Return (x, y) of the center of cell containing provided text 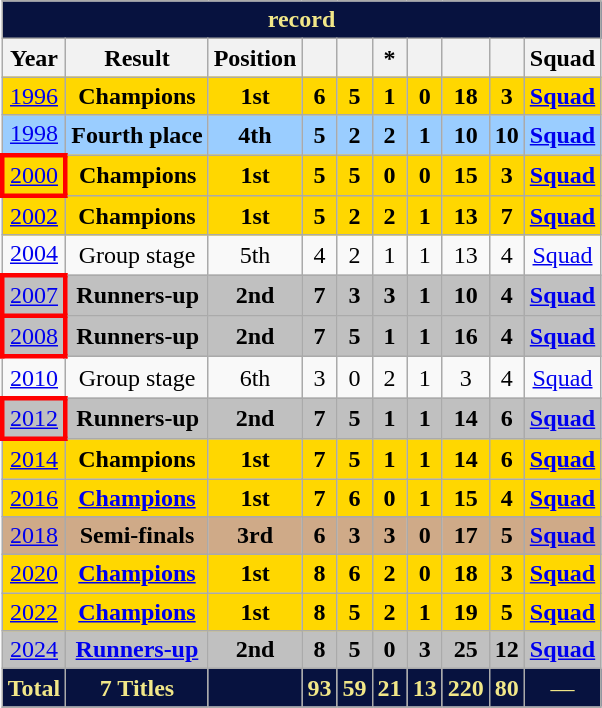
16 (466, 336)
25 (466, 650)
Position (255, 58)
2022 (34, 612)
220 (466, 688)
2007 (34, 296)
80 (506, 688)
2010 (34, 378)
5th (255, 255)
2008 (34, 336)
19 (466, 612)
2016 (34, 497)
* (390, 58)
21 (390, 688)
2020 (34, 574)
Year (34, 58)
12 (506, 650)
2004 (34, 255)
4th (255, 135)
2024 (34, 650)
Fourth place (137, 135)
Total (34, 688)
2000 (34, 174)
17 (466, 536)
1998 (34, 135)
— (562, 688)
2014 (34, 459)
2018 (34, 536)
6th (255, 378)
2002 (34, 216)
1996 (34, 96)
Result (137, 58)
93 (320, 688)
7 Titles (137, 688)
Semi-finals (137, 536)
3rd (255, 536)
2012 (34, 418)
59 (354, 688)
record (301, 20)
